Identify which cell holds the provided text, then report its (x, y) central coordinate. 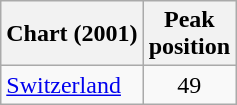
Chart (2001) (72, 34)
Peakposition (189, 34)
Switzerland (72, 85)
49 (189, 85)
